Return the [x, y] coordinate for the center point of the cell that contains the specified text.  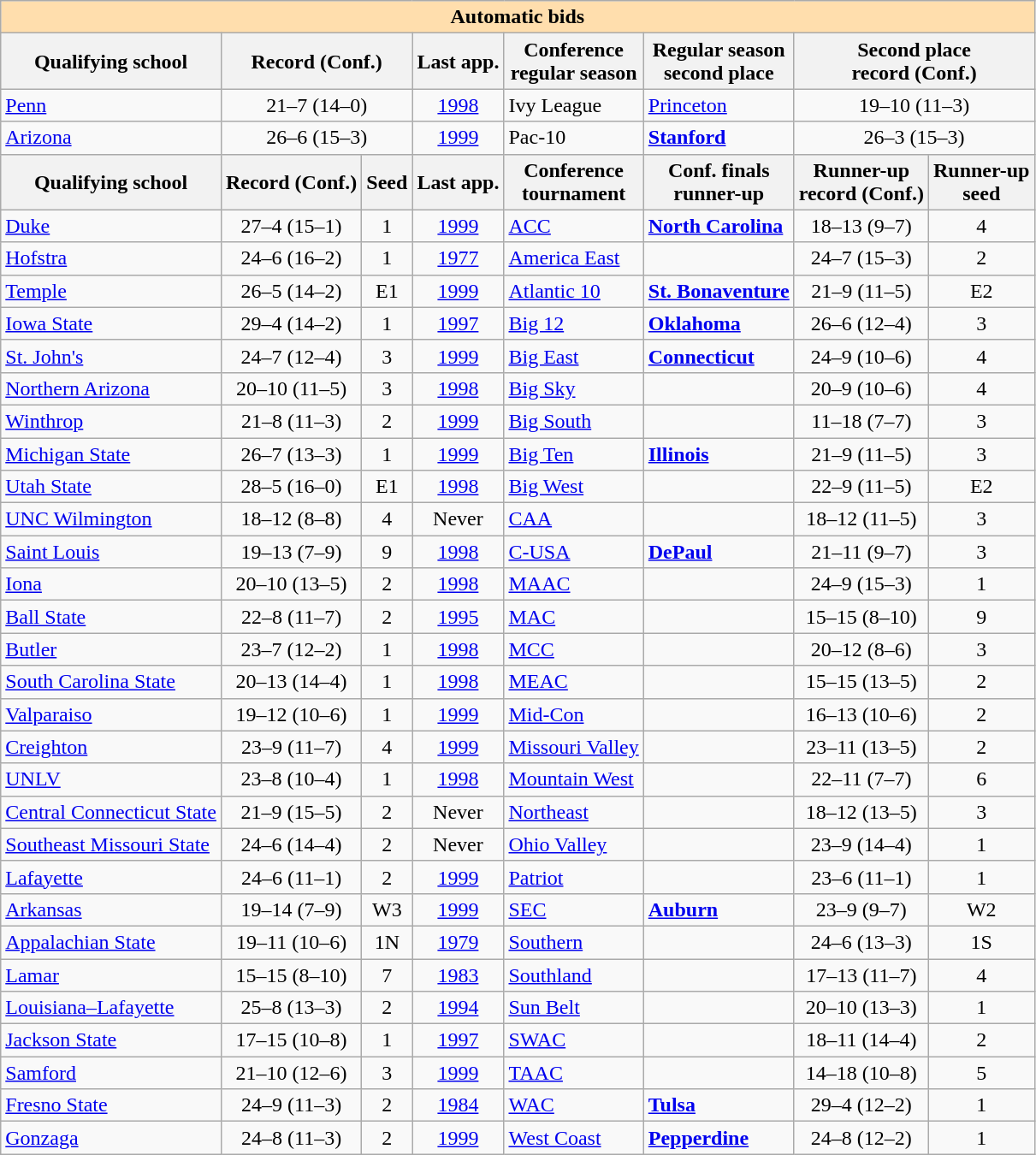
Northern Arizona [111, 388]
Winthrop [111, 421]
Big West [573, 487]
West Coast [573, 1138]
23–9 (9–7) [861, 909]
UNLV [111, 779]
Fresno State [111, 1105]
America East [573, 258]
MAAC [573, 584]
St. John's [111, 356]
23–9 (14–4) [861, 844]
21–8 (11–3) [291, 421]
28–5 (16–0) [291, 487]
CAA [573, 519]
Michigan State [111, 454]
Penn [111, 105]
26–5 (14–2) [291, 291]
North Carolina [719, 226]
23–11 (13–5) [861, 747]
22–8 (11–7) [291, 617]
Valparaiso [111, 714]
Big 12 [573, 323]
27–4 (15–1) [291, 226]
Northeast [573, 812]
Big East [573, 356]
Automatic bids [518, 17]
Appalachian State [111, 942]
11–18 (7–7) [861, 421]
Lamar [111, 974]
19–10 (11–3) [914, 105]
23–9 (11–7) [291, 747]
Jackson State [111, 1040]
24–8 (12–2) [861, 1138]
24–6 (13–3) [861, 942]
23–7 (12–2) [291, 649]
24–7 (12–4) [291, 356]
Connecticut [719, 356]
Arkansas [111, 909]
St. Bonaventure [719, 291]
C-USA [573, 552]
18–13 (9–7) [861, 226]
16–13 (10–6) [861, 714]
W3 [387, 909]
17–13 (11–7) [861, 974]
1S [981, 942]
1983 [459, 974]
22–9 (11–5) [861, 487]
1979 [459, 942]
Mid-Con [573, 714]
Conf. finalsrunner-up [719, 181]
Conferencetournament [573, 181]
20–12 (8–6) [861, 649]
Ball State [111, 617]
21–7 (14–0) [317, 105]
1977 [459, 258]
Iona [111, 584]
Regular seasonsecond place [719, 62]
Ivy League [573, 105]
MCC [573, 649]
26–3 (15–3) [914, 138]
Auburn [719, 909]
Stanford [719, 138]
18–12 (8–8) [291, 519]
Patriot [573, 877]
UNC Wilmington [111, 519]
18–11 (14–4) [861, 1040]
Southern [573, 942]
Seed [387, 181]
6 [981, 779]
Second placerecord (Conf.) [914, 62]
20–10 (13–3) [861, 1008]
Lafayette [111, 877]
19–13 (7–9) [291, 552]
1N [387, 942]
Gonzaga [111, 1138]
21–10 (12–6) [291, 1073]
Runner-upseed [981, 181]
Conferenceregular season [573, 62]
Atlantic 10 [573, 291]
23–8 (10–4) [291, 779]
Arizona [111, 138]
Utah State [111, 487]
24–9 (15–3) [861, 584]
24–6 (11–1) [291, 877]
Oklahoma [719, 323]
5 [981, 1073]
Southland [573, 974]
29–4 (12–2) [861, 1105]
18–12 (13–5) [861, 812]
Missouri Valley [573, 747]
Big Ten [573, 454]
22–11 (7–7) [861, 779]
Creighton [111, 747]
Central Connecticut State [111, 812]
24–9 (10–6) [861, 356]
24–9 (11–3) [291, 1105]
Big Sky [573, 388]
Samford [111, 1073]
Ohio Valley [573, 844]
MEAC [573, 682]
18–12 (11–5) [861, 519]
Temple [111, 291]
19–12 (10–6) [291, 714]
Illinois [719, 454]
DePaul [719, 552]
17–15 (10–8) [291, 1040]
1994 [459, 1008]
24–6 (16–2) [291, 258]
Pepperdine [719, 1138]
26–6 (15–3) [317, 138]
Princeton [719, 105]
Iowa State [111, 323]
24–6 (14–4) [291, 844]
Big South [573, 421]
1984 [459, 1105]
Butler [111, 649]
WAC [573, 1105]
20–13 (14–4) [291, 682]
SWAC [573, 1040]
15–15 (13–5) [861, 682]
21–11 (9–7) [861, 552]
20–10 (11–5) [291, 388]
Pac-10 [573, 138]
TAAC [573, 1073]
19–14 (7–9) [291, 909]
26–6 (12–4) [861, 323]
Sun Belt [573, 1008]
24–8 (11–3) [291, 1138]
ACC [573, 226]
20–10 (13–5) [291, 584]
SEC [573, 909]
Saint Louis [111, 552]
MAC [573, 617]
7 [387, 974]
Tulsa [719, 1105]
19–11 (10–6) [291, 942]
Duke [111, 226]
Louisiana–Lafayette [111, 1008]
1995 [459, 617]
W2 [981, 909]
25–8 (13–3) [291, 1008]
21–9 (15–5) [291, 812]
14–18 (10–8) [861, 1073]
South Carolina State [111, 682]
23–6 (11–1) [861, 877]
26–7 (13–3) [291, 454]
Southeast Missouri State [111, 844]
20–9 (10–6) [861, 388]
Runner-uprecord (Conf.) [861, 181]
Mountain West [573, 779]
Hofstra [111, 258]
29–4 (14–2) [291, 323]
24–7 (15–3) [861, 258]
